Pinpoint the cell where the given text exists, returning its [x, y] midpoint coordinate. 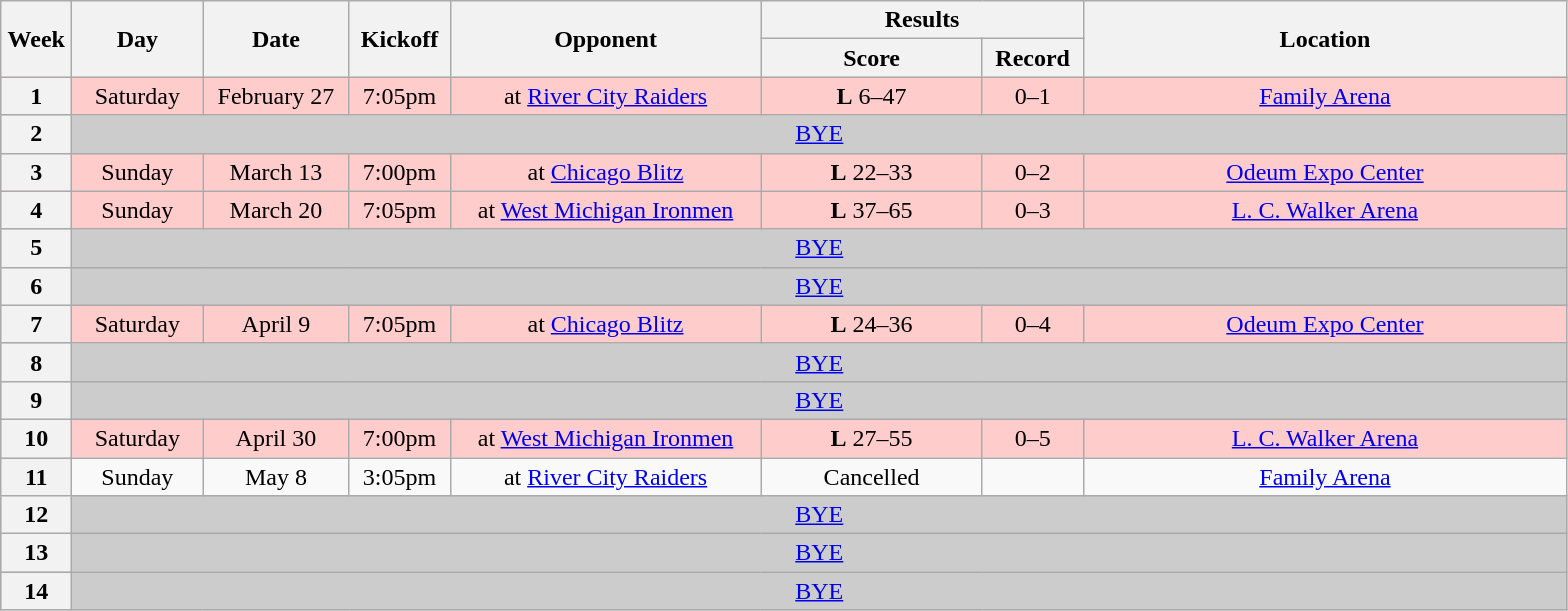
12 [36, 515]
0–4 [1032, 324]
10 [36, 438]
Day [138, 39]
April 9 [276, 324]
L 24–36 [872, 324]
4 [36, 210]
6 [36, 286]
May 8 [276, 477]
April 30 [276, 438]
Location [1325, 39]
Results [922, 20]
L 37–65 [872, 210]
March 20 [276, 210]
0–3 [1032, 210]
Cancelled [872, 477]
L 22–33 [872, 172]
7 [36, 324]
11 [36, 477]
9 [36, 400]
February 27 [276, 96]
3 [36, 172]
Record [1032, 58]
Date [276, 39]
14 [36, 591]
0–5 [1032, 438]
2 [36, 134]
1 [36, 96]
3:05pm [400, 477]
13 [36, 553]
Week [36, 39]
L 6–47 [872, 96]
Opponent [606, 39]
Kickoff [400, 39]
L 27–55 [872, 438]
8 [36, 362]
5 [36, 248]
0–2 [1032, 172]
Score [872, 58]
0–1 [1032, 96]
March 13 [276, 172]
